Provide the (x, y) coordinate of the cell's center where the given text is located.  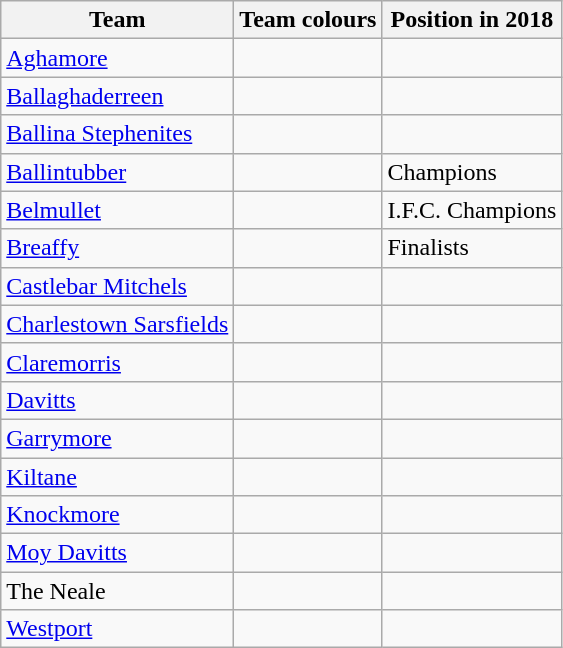
Kiltane (118, 477)
Davitts (118, 400)
Position in 2018 (472, 20)
Team colours (308, 20)
Aghamore (118, 58)
Claremorris (118, 362)
Castlebar Mitchels (118, 286)
I.F.C. Champions (472, 210)
Moy Davitts (118, 553)
Knockmore (118, 515)
Ballintubber (118, 172)
Finalists (472, 248)
Ballaghaderreen (118, 96)
Champions (472, 172)
Team (118, 20)
Garrymore (118, 438)
Ballina Stephenites (118, 134)
The Neale (118, 591)
Westport (118, 629)
Breaffy (118, 248)
Charlestown Sarsfields (118, 324)
Belmullet (118, 210)
